Locate the cell with the specified text and output its (X, Y) center coordinate. 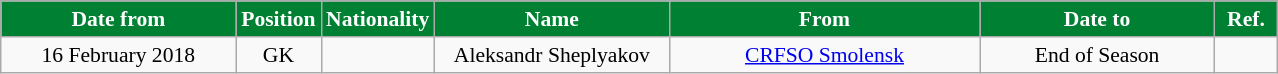
From (824, 19)
Name (552, 19)
Date from (118, 19)
GK (278, 55)
Nationality (378, 19)
Position (278, 19)
Date to (1098, 19)
End of Season (1098, 55)
16 February 2018 (118, 55)
CRFSO Smolensk (824, 55)
Aleksandr Sheplyakov (552, 55)
Ref. (1246, 19)
